For the text-containing cell, return its midpoint in (X, Y) coordinate format. 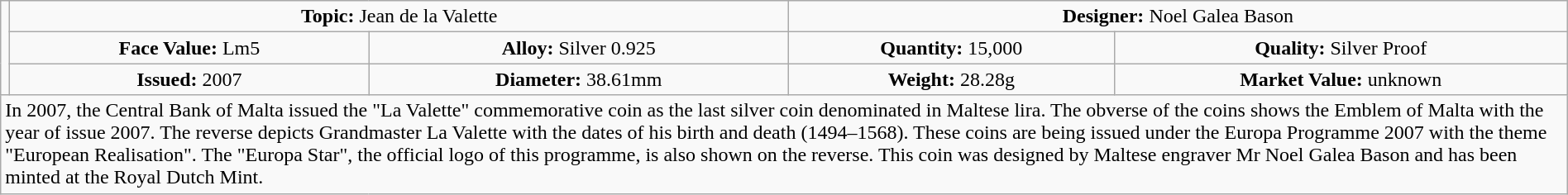
Topic: Jean de la Valette (399, 17)
Issued: 2007 (189, 79)
Market Value: unknown (1341, 79)
Designer: Noel Galea Bason (1178, 17)
Quantity: 15,000 (951, 48)
Alloy: Silver 0.925 (579, 48)
Face Value: Lm5 (189, 48)
Quality: Silver Proof (1341, 48)
Weight: 28.28g (951, 79)
Diameter: 38.61mm (579, 79)
